Detect which cell encompasses the target text, then output its (x, y) center coordinate. 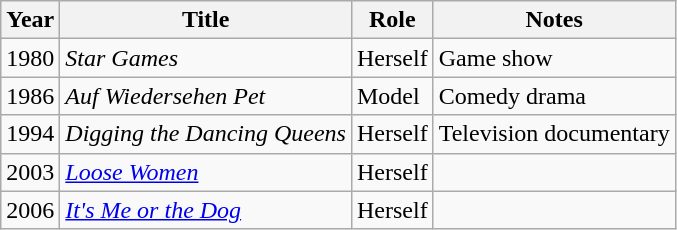
1994 (30, 134)
Digging the Dancing Queens (206, 134)
Year (30, 20)
2006 (30, 210)
Notes (554, 20)
2003 (30, 172)
Television documentary (554, 134)
It's Me or the Dog (206, 210)
1986 (30, 96)
Title (206, 20)
Role (392, 20)
Model (392, 96)
Comedy drama (554, 96)
Game show (554, 58)
1980 (30, 58)
Loose Women (206, 172)
Star Games (206, 58)
Auf Wiedersehen Pet (206, 96)
